Pinpoint the cell where the given text exists, returning its (X, Y) midpoint coordinate. 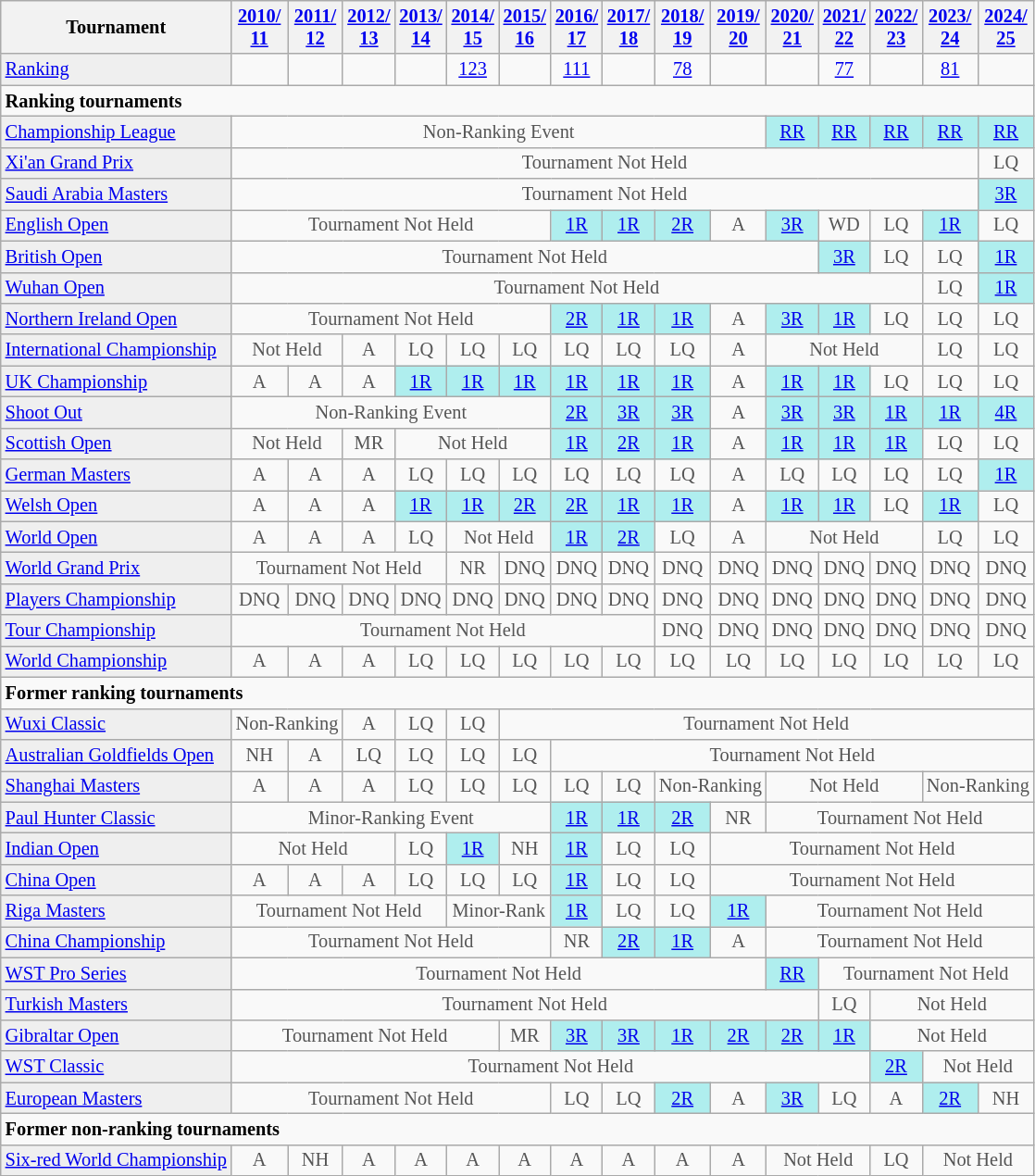
2024/25 (1005, 27)
77 (844, 69)
Wuhan Open (117, 288)
Northern Ireland Open (117, 319)
German Masters (117, 475)
Indian Open (117, 848)
Shanghai Masters (117, 786)
Former non-ranking tournaments (517, 1129)
Championship League (117, 131)
Ranking tournaments (517, 101)
2022/23 (896, 27)
China Open (117, 880)
China Championship (117, 942)
Gibraltar Open (117, 1035)
World Championship (117, 661)
Australian Goldfields Open (117, 755)
UK Championship (117, 382)
Scottish Open (117, 444)
WST Classic (117, 1067)
European Masters (117, 1098)
81 (950, 69)
British Open (117, 256)
111 (577, 69)
2018/19 (682, 27)
2013/14 (420, 27)
2023/24 (950, 27)
Welsh Open (117, 506)
2021/22 (844, 27)
78 (682, 69)
WST Pro Series (117, 973)
Six-red World Championship (117, 1160)
123 (473, 69)
Paul Hunter Classic (117, 818)
World Open (117, 537)
Ranking (117, 69)
2015/16 (525, 27)
2017/18 (629, 27)
Shoot Out (117, 412)
WD (844, 225)
English Open (117, 225)
Xi'an Grand Prix (117, 163)
Turkish Masters (117, 1005)
Players Championship (117, 599)
2016/17 (577, 27)
Riga Masters (117, 911)
Minor-Rank (499, 911)
2010/11 (259, 27)
Former ranking tournaments (517, 693)
Tour Championship (117, 631)
2014/15 (473, 27)
International Championship (117, 350)
2012/13 (368, 27)
2019/20 (738, 27)
Minor-Ranking Event (391, 818)
Tournament (117, 27)
Saudi Arabia Masters (117, 194)
2011/12 (316, 27)
World Grand Prix (117, 568)
2020/21 (792, 27)
Wuxi Classic (117, 724)
4R (1005, 412)
